Capture the cell that displays the provided text and extract its (x, y) central coordinate. 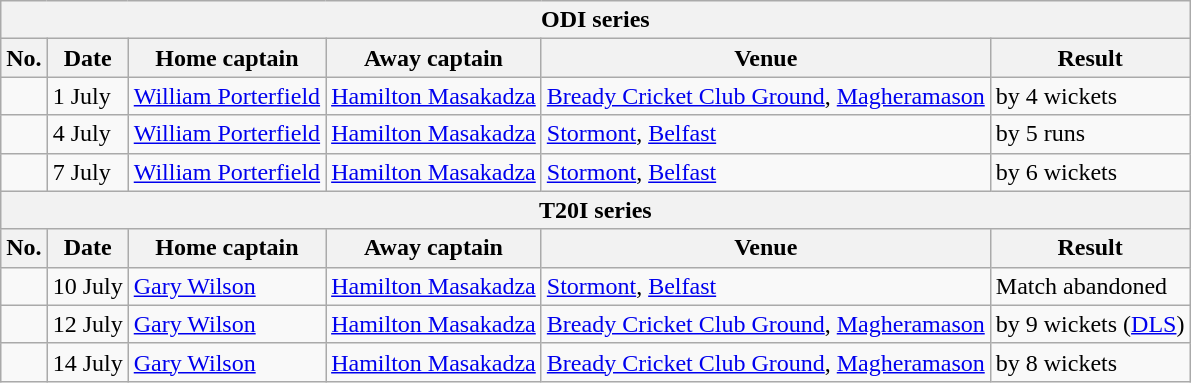
T20I series (596, 210)
14 July (88, 362)
by 9 wickets (DLS) (1090, 324)
by 4 wickets (1090, 96)
by 6 wickets (1090, 172)
12 July (88, 324)
10 July (88, 286)
Match abandoned (1090, 286)
by 5 runs (1090, 134)
1 July (88, 96)
7 July (88, 172)
4 July (88, 134)
ODI series (596, 20)
by 8 wickets (1090, 362)
